Output the [X, Y] coordinate of the center of the cell containing the given text.  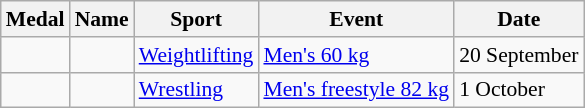
Sport [196, 19]
Medal [36, 19]
1 October [518, 90]
Wrestling [196, 90]
Men's freestyle 82 kg [356, 90]
Event [356, 19]
20 September [518, 55]
Weightlifting [196, 55]
Name [102, 19]
Men's 60 kg [356, 55]
Date [518, 19]
